Return [X, Y] of the center of cell containing provided text 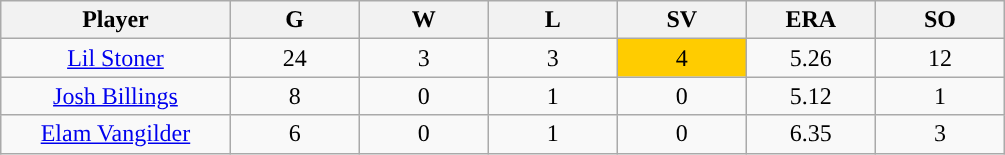
5.26 [810, 58]
8 [294, 96]
24 [294, 58]
Josh Billings [116, 96]
4 [682, 58]
W [424, 20]
5.12 [810, 96]
6.35 [810, 134]
12 [940, 58]
Lil Stoner [116, 58]
ERA [810, 20]
Player [116, 20]
G [294, 20]
SO [940, 20]
Elam Vangilder [116, 134]
L [552, 20]
SV [682, 20]
6 [294, 134]
